From the cell containing the given text, extract its center point as [X, Y] coordinate. 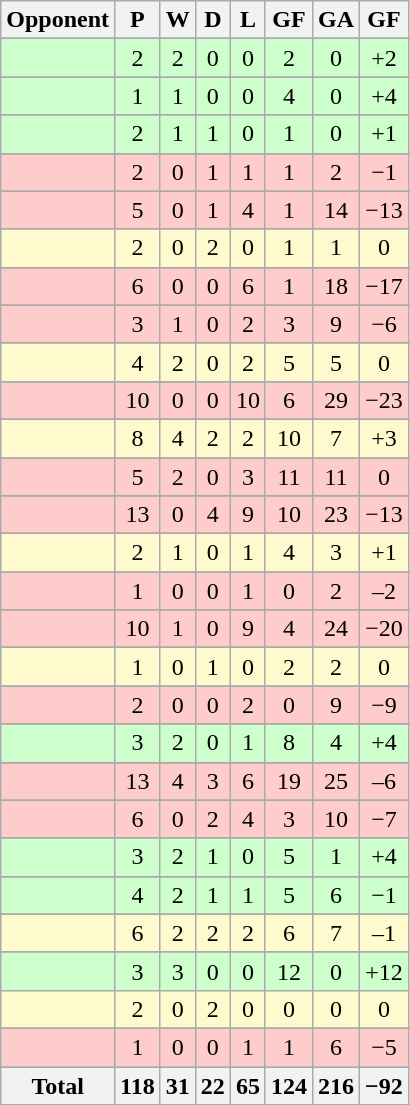
19 [288, 781]
29 [336, 400]
–6 [384, 781]
−7 [384, 819]
18 [336, 286]
−92 [384, 1085]
–2 [384, 591]
−20 [384, 629]
Total [58, 1085]
14 [336, 210]
Opponent [58, 20]
23 [336, 515]
+2 [384, 58]
GA [336, 20]
65 [248, 1085]
22 [212, 1085]
12 [288, 971]
+3 [384, 438]
L [248, 20]
D [212, 20]
216 [336, 1085]
31 [178, 1085]
+12 [384, 971]
124 [288, 1085]
25 [336, 781]
−17 [384, 286]
−9 [384, 705]
−6 [384, 324]
118 [138, 1085]
W [178, 20]
−23 [384, 400]
−5 [384, 1047]
P [138, 20]
24 [336, 629]
–1 [384, 933]
